Return the [x, y] coordinate for the center point of the cell that contains the specified text.  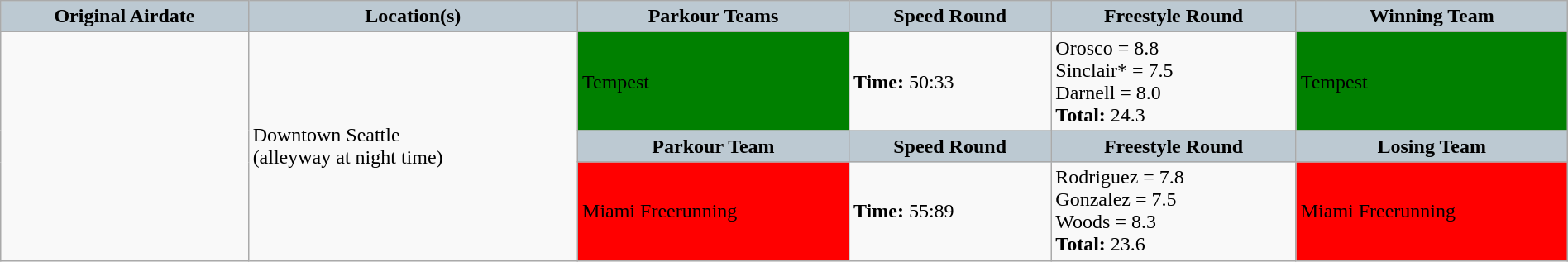
Rodriguez = 7.8Gonzalez = 7.5Woods = 8.3Total: 23.6 [1174, 212]
Losing Team [1432, 146]
Parkour Team [714, 146]
Parkour Teams [714, 17]
Downtown Seattle(alleyway at night time) [413, 146]
Time: 50:33 [949, 81]
Orosco = 8.8Sinclair* = 7.5Darnell = 8.0Total: 24.3 [1174, 81]
Time: 55:89 [949, 212]
Original Airdate [124, 17]
Location(s) [413, 17]
Winning Team [1432, 17]
